From the cell containing the given text, extract its center point as [X, Y] coordinate. 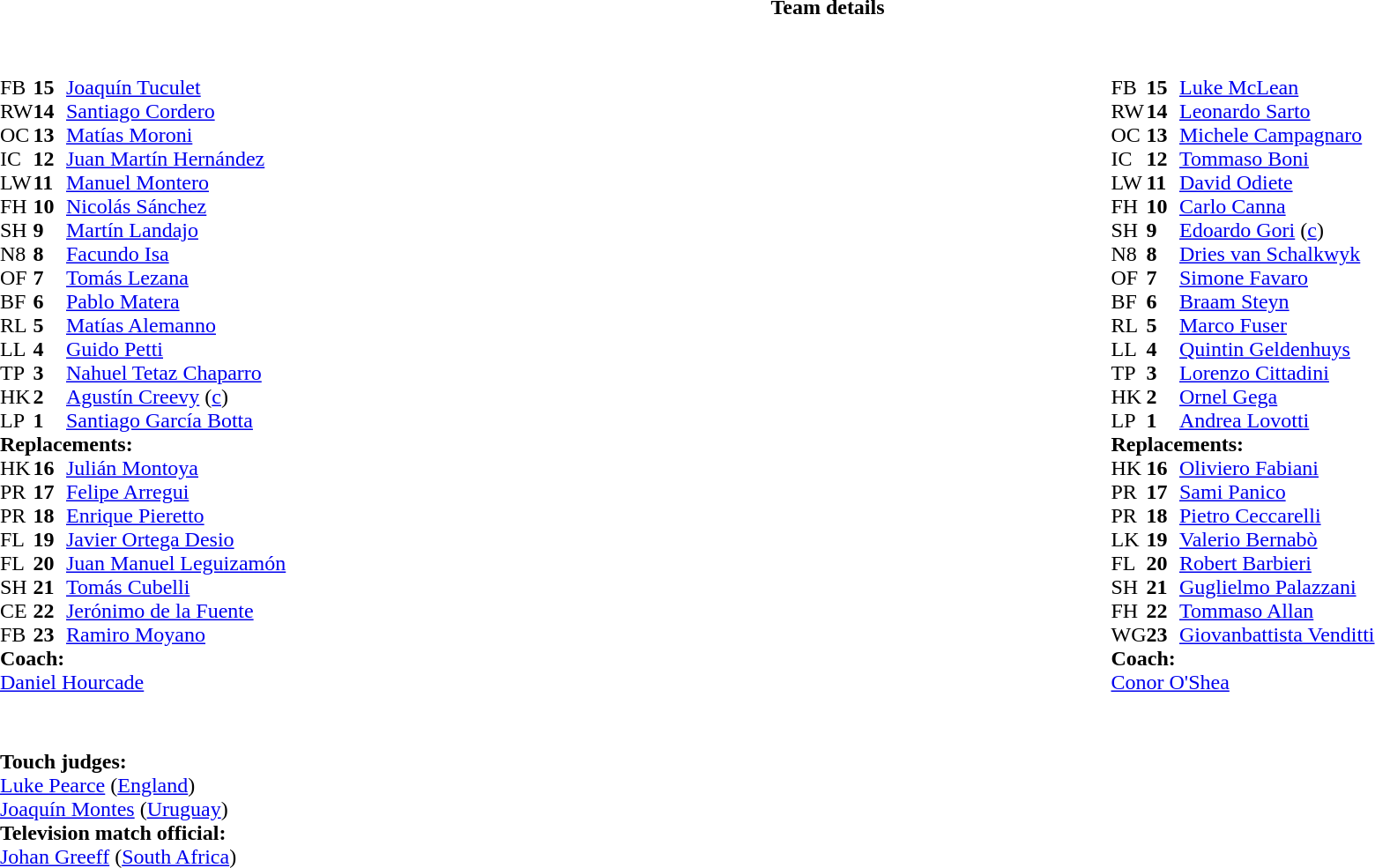
Pablo Matera [176, 301]
Edoardo Gori (c) [1277, 231]
Tommaso Allan [1277, 612]
Andrea Lovotti [1277, 421]
Nicolás Sánchez [176, 206]
Robert Barbieri [1277, 564]
Ramiro Moyano [176, 634]
Joaquín Tuculet [176, 88]
Guido Petti [176, 349]
Manuel Montero [176, 183]
Michele Campagnaro [1277, 136]
Valerio Bernabò [1277, 539]
Pietro Ceccarelli [1277, 516]
Agustín Creevy (c) [176, 397]
David Odiete [1277, 183]
Javier Ortega Desio [176, 539]
Simone Favaro [1277, 278]
Nahuel Tetaz Chaparro [176, 374]
Santiago Cordero [176, 111]
Dries van Schalkwyk [1277, 254]
LK [1128, 539]
Conor O'Shea [1243, 682]
Giovanbattista Venditti [1277, 634]
Matías Moroni [176, 136]
Marco Fuser [1277, 326]
Sami Panico [1277, 492]
Ornel Gega [1277, 397]
Braam Steyn [1277, 301]
Quintin Geldenhuys [1277, 349]
Enrique Pieretto [176, 516]
CE [17, 612]
Facundo Isa [176, 254]
Leonardo Sarto [1277, 111]
Oliviero Fabiani [1277, 469]
Daniel Hourcade [143, 682]
WG [1128, 634]
Juan Manuel Leguizamón [176, 564]
Carlo Canna [1277, 206]
Santiago García Botta [176, 421]
Felipe Arregui [176, 492]
Matías Alemanno [176, 326]
Martín Landajo [176, 231]
Tomás Cubelli [176, 587]
Jerónimo de la Fuente [176, 612]
Tommaso Boni [1277, 159]
Juan Martín Hernández [176, 159]
Julián Montoya [176, 469]
Guglielmo Palazzani [1277, 587]
Tomás Lezana [176, 278]
Luke McLean [1277, 88]
Lorenzo Cittadini [1277, 374]
